Search for the cell housing the specified text and yield its [X, Y] center coordinate. 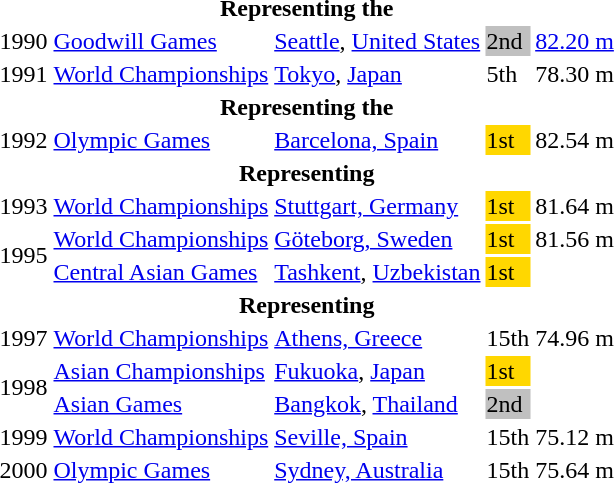
Seattle, United States [378, 41]
Tashkent, Uzbekistan [378, 272]
Olympic Games [161, 140]
Stuttgart, Germany [378, 206]
Asian Championships [161, 371]
Fukuoka, Japan [378, 371]
Seville, Spain [378, 437]
Tokyo, Japan [378, 74]
Athens, Greece [378, 338]
Asian Games [161, 404]
Bangkok, Thailand [378, 404]
Göteborg, Sweden [378, 239]
Goodwill Games [161, 41]
Central Asian Games [161, 272]
5th [508, 74]
Barcelona, Spain [378, 140]
